Return the (X, Y) coordinate for the center point of the cell that contains the specified text.  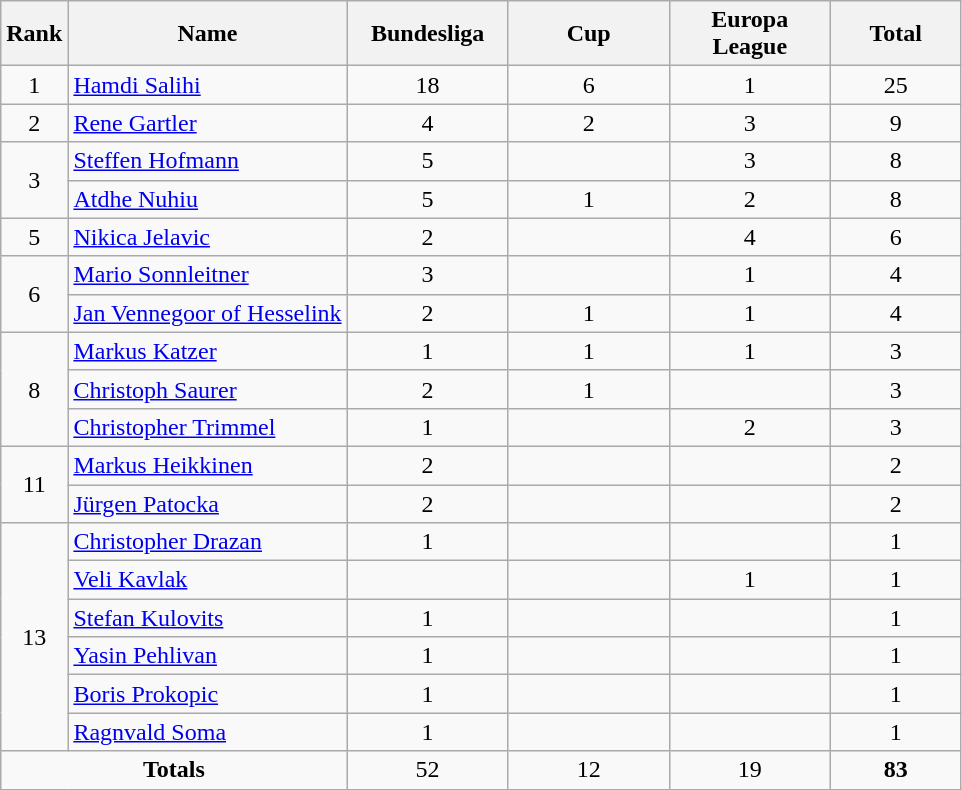
Nikica Jelavic (208, 237)
Markus Heikkinen (208, 465)
Jan Vennegoor of Hesselink (208, 313)
Totals (174, 770)
Bundesliga (428, 34)
12 (588, 770)
25 (896, 85)
Total (896, 34)
13 (34, 637)
9 (896, 123)
Steffen Hofmann (208, 161)
19 (750, 770)
Europa League (750, 34)
Atdhe Nuhiu (208, 199)
52 (428, 770)
Ragnvald Soma (208, 732)
Boris Prokopic (208, 694)
Yasin Pehlivan (208, 656)
Christoph Saurer (208, 389)
Mario Sonnleitner (208, 275)
Christopher Drazan (208, 542)
Stefan Kulovits (208, 618)
Name (208, 34)
Rank (34, 34)
Rene Gartler (208, 123)
Veli Kavlak (208, 580)
Hamdi Salihi (208, 85)
Cup (588, 34)
83 (896, 770)
Jürgen Patocka (208, 503)
11 (34, 484)
Christopher Trimmel (208, 427)
Markus Katzer (208, 351)
18 (428, 85)
